Pinpoint the cell where the given text exists, returning its (x, y) midpoint coordinate. 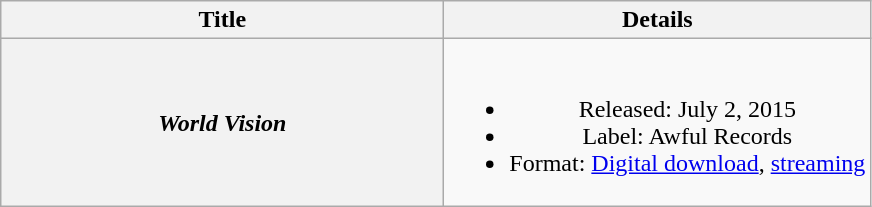
Details (658, 20)
Title (222, 20)
World Vision (222, 122)
Released: July 2, 2015Label: Awful RecordsFormat: Digital download, streaming (658, 122)
